Identify which cell holds the provided text, then report its [x, y] central coordinate. 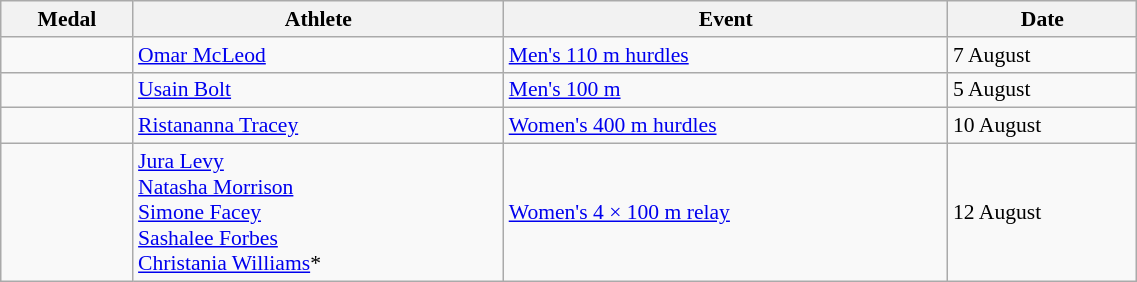
7 August [1042, 55]
Date [1042, 19]
Jura LevyNatasha MorrisonSimone FaceySashalee ForbesChristania Williams* [318, 213]
12 August [1042, 213]
Medal [67, 19]
Men's 100 m [726, 90]
5 August [1042, 90]
Omar McLeod [318, 55]
Women's 400 m hurdles [726, 126]
Event [726, 19]
Women's 4 × 100 m relay [726, 213]
Athlete [318, 19]
Ristananna Tracey [318, 126]
Men's 110 m hurdles [726, 55]
Usain Bolt [318, 90]
10 August [1042, 126]
